Find where the given text appears and provide that cell's center as [X, Y] coordinate. 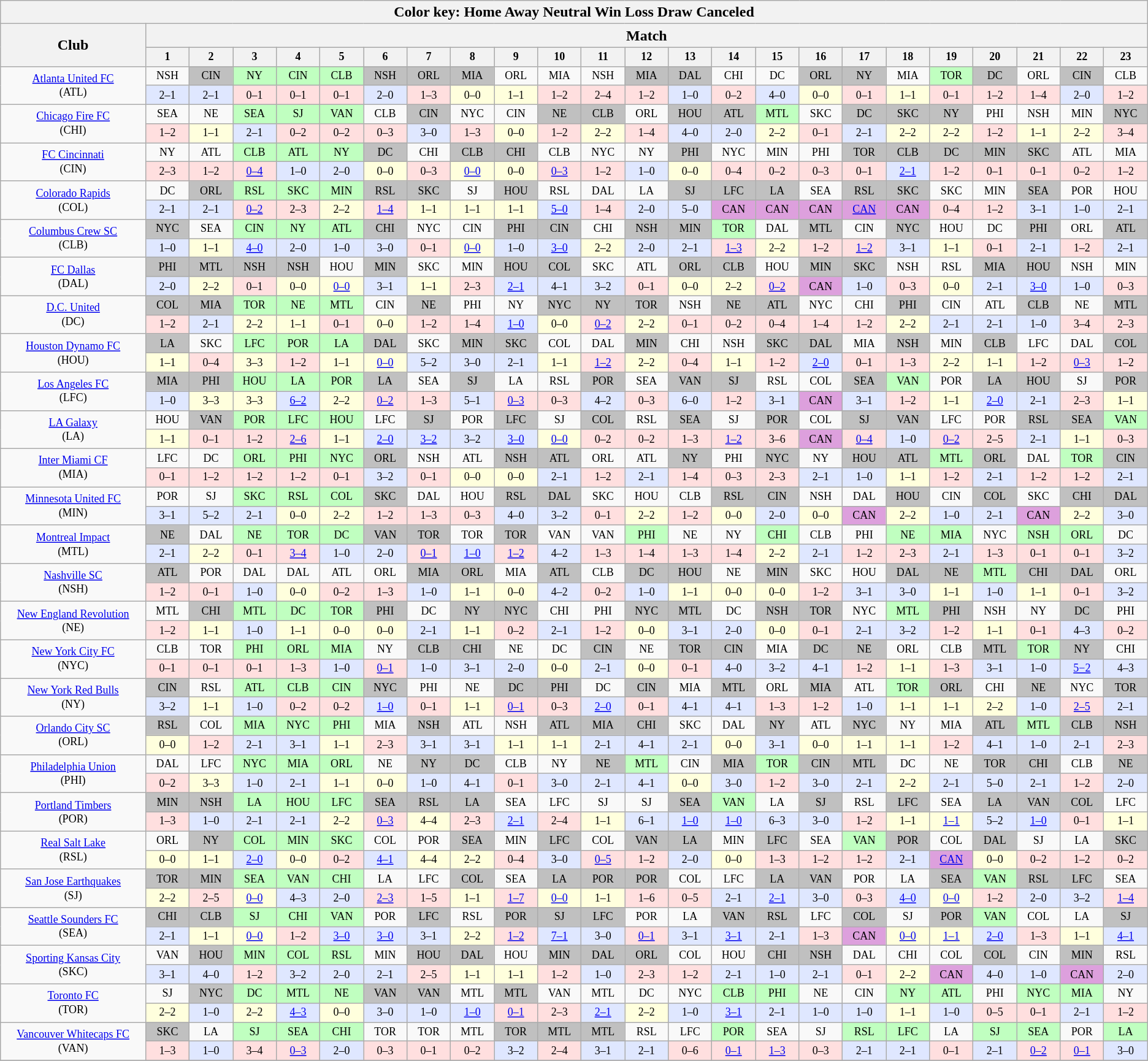
4 [298, 56]
3–6 [778, 439]
Club [74, 45]
New York Red Bulls(NY) [74, 697]
10 [559, 56]
FC Cincinnati(CIN) [74, 162]
Houston Dynamo FC(HOU) [74, 353]
5–1 [472, 401]
Portland Timbers(POR) [74, 812]
2–6 [298, 439]
San Jose Earthquakes(SJ) [74, 888]
20 [995, 56]
6–0 [691, 401]
New York City FC(NYC) [74, 659]
Inter Miami CF(MIA) [74, 467]
Color key: Home Away Neutral Win Loss Draw Canceled [574, 12]
Minnesota United FC(MIN) [74, 506]
11 [603, 56]
1–6 [646, 898]
Match [647, 36]
5 [342, 56]
Toronto FC(TOR) [74, 1003]
Orlando City SC(ORL) [74, 735]
22 [1082, 56]
16 [821, 56]
6–2 [298, 401]
5−2 [1082, 668]
15 [778, 56]
Atlanta United FC(ATL) [74, 85]
9 [516, 56]
17 [865, 56]
21 [1039, 56]
0–6 [691, 1051]
D.C. United(DC) [74, 315]
Nashville SC(NSH) [74, 583]
6–1 [646, 822]
7 [429, 56]
13 [691, 56]
1–5 [429, 898]
New England Revolution(NE) [74, 621]
1 [168, 56]
12 [646, 56]
LA Galaxy(LA) [74, 429]
2 [211, 56]
6 [385, 56]
Los Angeles FC(LFC) [74, 391]
8 [472, 56]
Columbus Crew SC(CLB) [74, 238]
Philadelphia Union(PHI) [74, 773]
3 [255, 56]
14 [733, 56]
Seattle Sounders FC(SEA) [74, 927]
Colorado Rapids(COL) [74, 200]
19 [952, 56]
Vancouver Whitecaps FC(VAN) [74, 1041]
18 [908, 56]
Real Salt Lake(RSL) [74, 850]
FC Dallas(DAL) [74, 277]
Chicago Fire FC(CHI) [74, 123]
6–3 [778, 822]
Sporting Kansas City(SKC) [74, 965]
Montreal Impact(MTL) [74, 544]
1–7 [516, 898]
7–1 [559, 936]
23 [1126, 56]
